Locate the cell with the specified text and output its [x, y] center coordinate. 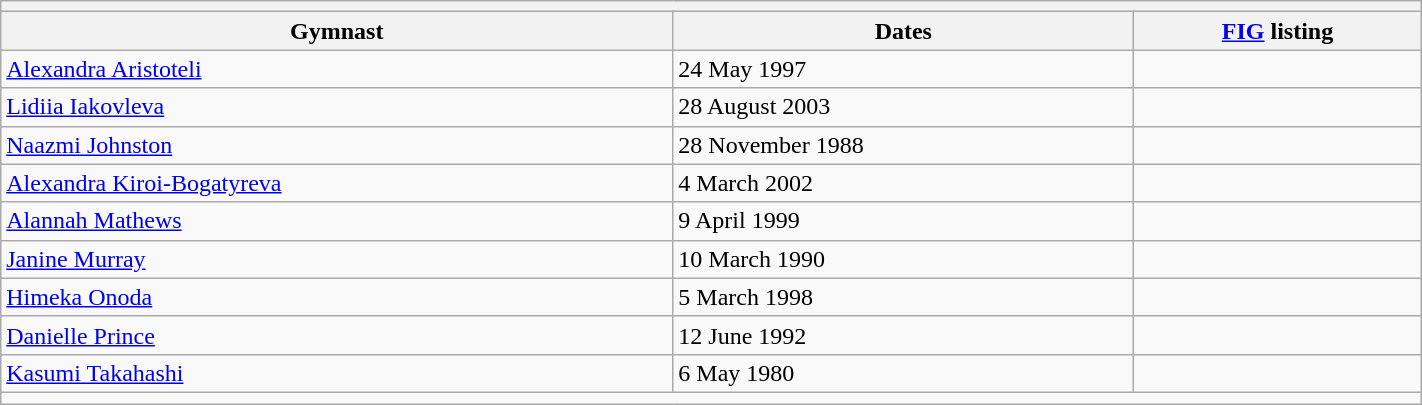
28 August 2003 [904, 107]
5 March 1998 [904, 297]
6 May 1980 [904, 373]
Alannah Mathews [337, 221]
Naazmi Johnston [337, 145]
10 March 1990 [904, 259]
Gymnast [337, 31]
Janine Murray [337, 259]
Himeka Onoda [337, 297]
FIG listing [1278, 31]
9 April 1999 [904, 221]
Danielle Prince [337, 335]
Dates [904, 31]
24 May 1997 [904, 69]
Alexandra Kiroi-Bogatyreva [337, 183]
12 June 1992 [904, 335]
Lidiia Iakovleva [337, 107]
Alexandra Aristoteli [337, 69]
28 November 1988 [904, 145]
Kasumi Takahashi [337, 373]
4 March 2002 [904, 183]
